Identify which cell holds the provided text, then report its [x, y] central coordinate. 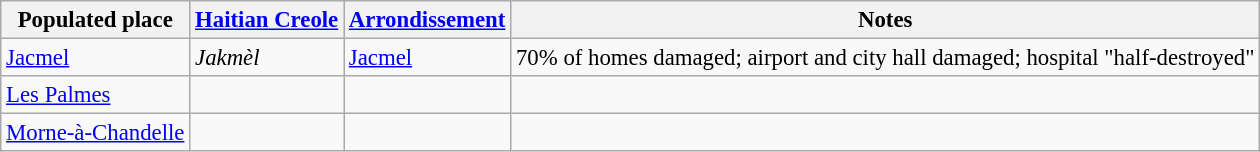
70% of homes damaged; airport and city hall damaged; hospital "half-destroyed" [886, 58]
Les Palmes [96, 95]
Populated place [96, 20]
Haitian Creole [267, 20]
Notes [886, 20]
Morne-à-Chandelle [96, 133]
Arrondissement [428, 20]
Jakmèl [267, 58]
